Locate the cell with the specified text and output its (X, Y) center coordinate. 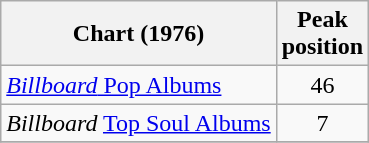
Billboard Top Soul Albums (138, 123)
Peakposition (322, 34)
Billboard Pop Albums (138, 85)
46 (322, 85)
7 (322, 123)
Chart (1976) (138, 34)
